Extract the [X, Y] coordinate from the center of the cell holding the provided text.  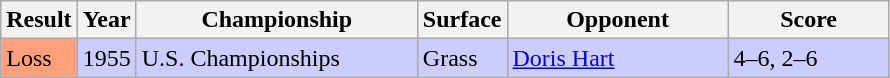
Year [106, 20]
Championship [276, 20]
Surface [462, 20]
Grass [462, 58]
Loss [39, 58]
U.S. Championships [276, 58]
Opponent [618, 20]
1955 [106, 58]
4–6, 2–6 [808, 58]
Score [808, 20]
Doris Hart [618, 58]
Result [39, 20]
